Output the (X, Y) coordinate of the center of the cell containing the given text.  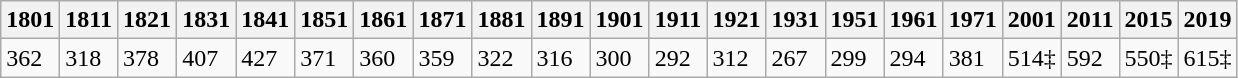
1961 (914, 20)
294 (914, 58)
1801 (30, 20)
1891 (560, 20)
312 (736, 58)
1951 (854, 20)
1831 (206, 20)
1931 (796, 20)
322 (502, 58)
427 (266, 58)
1841 (266, 20)
1861 (384, 20)
1911 (678, 20)
514‡ (1032, 58)
1881 (502, 20)
292 (678, 58)
1971 (972, 20)
267 (796, 58)
299 (854, 58)
407 (206, 58)
360 (384, 58)
378 (148, 58)
1871 (442, 20)
592 (1090, 58)
359 (442, 58)
381 (972, 58)
1811 (89, 20)
1821 (148, 20)
2019 (1208, 20)
2011 (1090, 20)
550‡ (1148, 58)
362 (30, 58)
615‡ (1208, 58)
2015 (1148, 20)
300 (620, 58)
1901 (620, 20)
316 (560, 58)
2001 (1032, 20)
1921 (736, 20)
318 (89, 58)
371 (324, 58)
1851 (324, 20)
